Scan for the cell matching the given text and deliver its [x, y] coordinate at center. 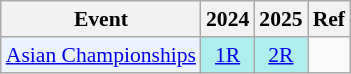
Ref [329, 19]
1R [228, 55]
2024 [228, 19]
Asian Championships [101, 55]
2025 [280, 19]
Event [101, 19]
2R [280, 55]
